Capture the cell that displays the provided text and extract its [x, y] central coordinate. 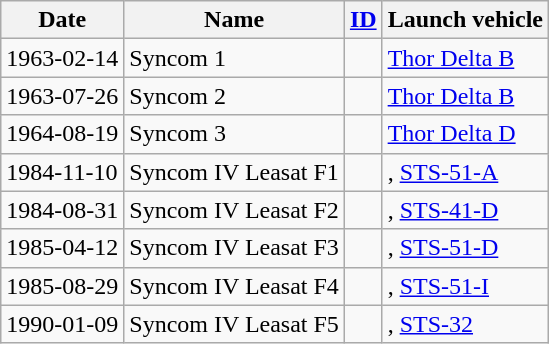
Syncom IV Leasat F2 [234, 210]
, STS-32 [465, 324]
Syncom 2 [234, 96]
1984-08-31 [62, 210]
, STS-51-I [465, 286]
Syncom IV Leasat F1 [234, 172]
1985-08-29 [62, 286]
Launch vehicle [465, 20]
1990-01-09 [62, 324]
ID [363, 20]
Date [62, 20]
Thor Delta D [465, 134]
Syncom IV Leasat F4 [234, 286]
, STS-41-D [465, 210]
1963-02-14 [62, 58]
1963-07-26 [62, 96]
Syncom 3 [234, 134]
1984-11-10 [62, 172]
Syncom 1 [234, 58]
, STS-51-D [465, 248]
Syncom IV Leasat F5 [234, 324]
Syncom IV Leasat F3 [234, 248]
1985-04-12 [62, 248]
Name [234, 20]
1964-08-19 [62, 134]
, STS-51-A [465, 172]
